For the text-containing cell, return its midpoint in [X, Y] coordinate format. 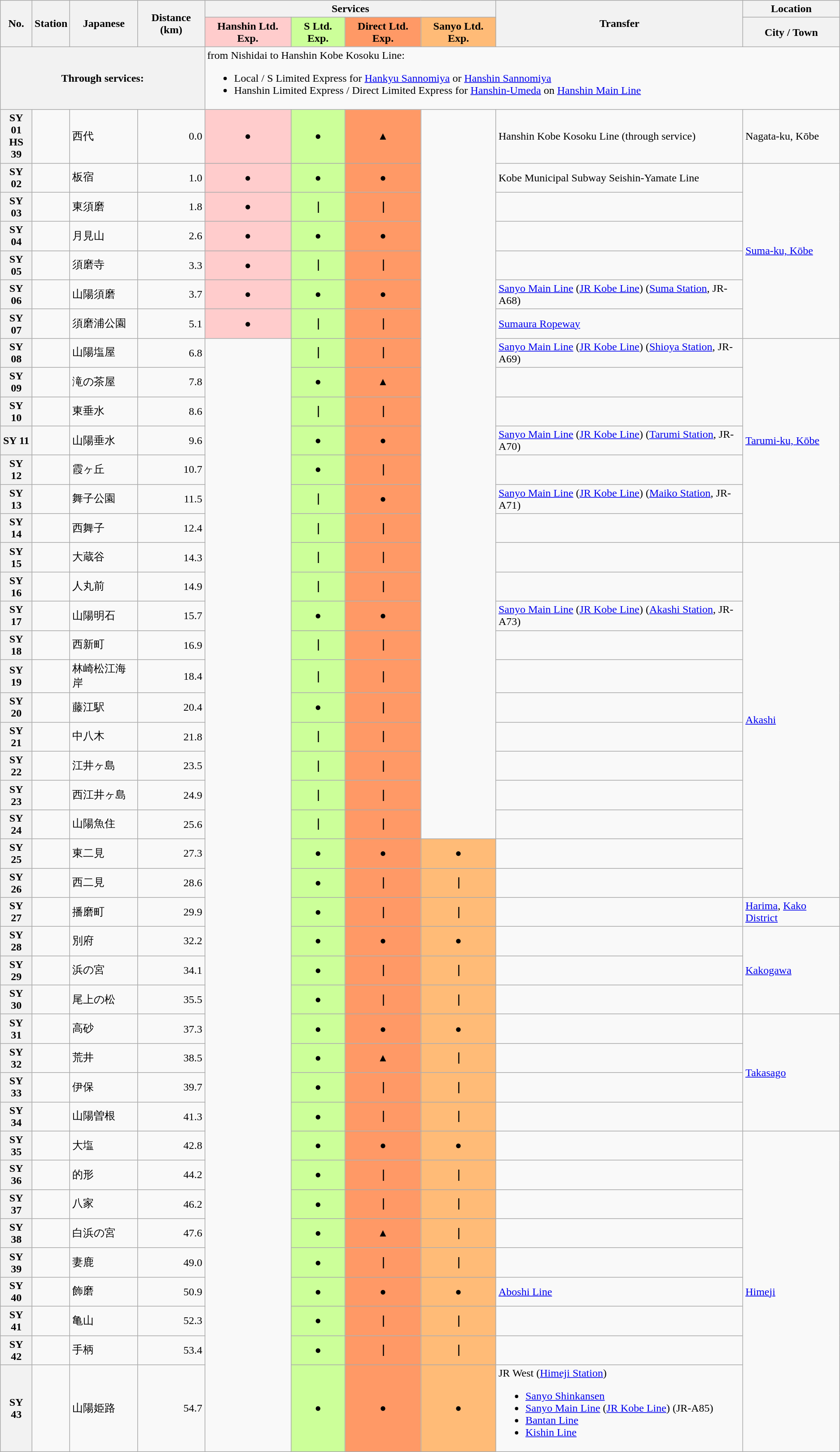
Sanyo Ltd. Exp. [459, 32]
SY 35 [16, 1146]
3.7 [171, 295]
8.6 [171, 411]
Sanyo Main Line (JR Kobe Line) (Tarumi Station, JR-A70) [619, 441]
SY 28 [16, 941]
SY 14 [16, 528]
24.9 [171, 795]
SY 12 [16, 470]
林崎松江海岸 [104, 676]
32.2 [171, 941]
18.4 [171, 676]
SY 01HS 39 [16, 136]
21.8 [171, 736]
Nagata-ku, Kōbe [792, 136]
Services [350, 9]
Distance (km) [171, 23]
1.8 [171, 207]
SY 29 [16, 971]
Himeji [792, 1291]
舞子公園 [104, 499]
Sanyo Main Line (JR Kobe Line) (Shioya Station, JR-A69) [619, 353]
Hanshin Kobe Kosoku Line (through service) [619, 136]
3.3 [171, 265]
SY 16 [16, 586]
東二見 [104, 853]
City / Town [792, 32]
SY 22 [16, 766]
Sanyo Main Line (JR Kobe Line) (Akashi Station, JR-A73) [619, 616]
35.5 [171, 999]
SY 19 [16, 676]
S Ltd. Exp. [318, 32]
飾磨 [104, 1291]
SY 33 [16, 1087]
Hanshin Ltd. Exp. [248, 32]
39.7 [171, 1087]
山陽須磨 [104, 295]
大塩 [104, 1146]
Station [51, 23]
江井ヶ島 [104, 766]
2.6 [171, 236]
SY 26 [16, 883]
伊保 [104, 1087]
SY 04 [16, 236]
山陽姫路 [104, 1408]
中八木 [104, 736]
SY 15 [16, 558]
播磨町 [104, 912]
SY 25 [16, 853]
10.7 [171, 470]
西代 [104, 136]
SY 18 [16, 645]
Takasago [792, 1073]
手柄 [104, 1350]
42.8 [171, 1146]
23.5 [171, 766]
0.0 [171, 136]
SY 39 [16, 1263]
須磨寺 [104, 265]
妻鹿 [104, 1263]
6.8 [171, 353]
SY 42 [16, 1350]
山陽明石 [104, 616]
SY 36 [16, 1175]
37.3 [171, 1029]
28.6 [171, 883]
34.1 [171, 971]
12.4 [171, 528]
Aboshi Line [619, 1291]
SY 30 [16, 999]
Kobe Municipal Subway Seishin-Yamate Line [619, 178]
Suma-ku, Kōbe [792, 251]
山陽曽根 [104, 1116]
SY 08 [16, 353]
山陽魚住 [104, 824]
Harima, Kako District [792, 912]
SY 20 [16, 708]
SY 06 [16, 295]
Kakogawa [792, 971]
Sanyo Main Line (JR Kobe Line) (Suma Station, JR-A68) [619, 295]
5.1 [171, 323]
7.8 [171, 382]
白浜の宮 [104, 1233]
46.2 [171, 1204]
SY 34 [16, 1116]
月見山 [104, 236]
SY 10 [16, 411]
尾上の松 [104, 999]
SY 13 [16, 499]
SY 05 [16, 265]
荒井 [104, 1058]
滝の茶屋 [104, 382]
1.0 [171, 178]
SY 43 [16, 1408]
50.9 [171, 1291]
SY 17 [16, 616]
Direct Ltd. Exp. [383, 32]
16.9 [171, 645]
29.9 [171, 912]
20.4 [171, 708]
Transfer [619, 23]
SY 41 [16, 1321]
亀山 [104, 1321]
藤江駅 [104, 708]
浜の宮 [104, 971]
14.9 [171, 586]
Location [792, 9]
Through services: [103, 78]
52.3 [171, 1321]
54.7 [171, 1408]
西江井ヶ島 [104, 795]
Sumaura Ropeway [619, 323]
SY 02 [16, 178]
SY 24 [16, 824]
Sanyo Main Line (JR Kobe Line) (Maiko Station, JR-A71) [619, 499]
的形 [104, 1175]
西二見 [104, 883]
27.3 [171, 853]
八家 [104, 1204]
西舞子 [104, 528]
板宿 [104, 178]
Japanese [104, 23]
SY 09 [16, 382]
47.6 [171, 1233]
霞ヶ丘 [104, 470]
JR West (Himeji Station) Sanyo Shinkansen Sanyo Main Line (JR Kobe Line) (JR-A85) Bantan Line Kishin Line [619, 1408]
38.5 [171, 1058]
Akashi [792, 720]
東垂水 [104, 411]
9.6 [171, 441]
SY 21 [16, 736]
SY 03 [16, 207]
SY 11 [16, 441]
大蔵谷 [104, 558]
西新町 [104, 645]
SY 38 [16, 1233]
山陽塩屋 [104, 353]
49.0 [171, 1263]
人丸前 [104, 586]
41.3 [171, 1116]
SY 37 [16, 1204]
SY 27 [16, 912]
Tarumi-ku, Kōbe [792, 440]
15.7 [171, 616]
11.5 [171, 499]
53.4 [171, 1350]
別府 [104, 941]
14.3 [171, 558]
SY 23 [16, 795]
SY 31 [16, 1029]
須磨浦公園 [104, 323]
SY 32 [16, 1058]
44.2 [171, 1175]
山陽垂水 [104, 441]
No. [16, 23]
高砂 [104, 1029]
SY 07 [16, 323]
25.6 [171, 824]
東須磨 [104, 207]
SY 40 [16, 1291]
